Find where the given text appears and provide that cell's center as (X, Y) coordinate. 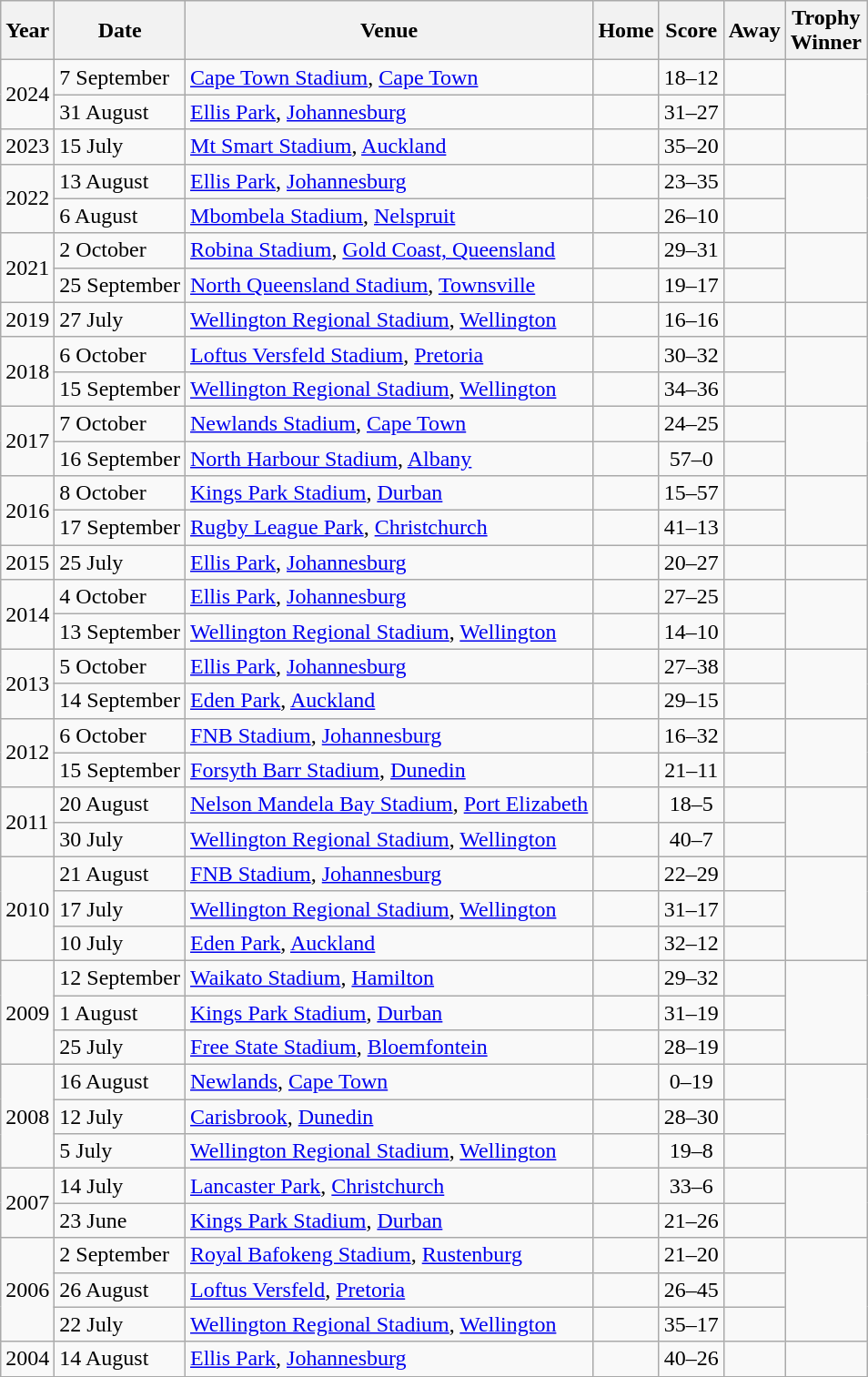
28–30 (691, 1117)
13 September (120, 632)
57–0 (691, 458)
Rugby League Park, Christchurch (389, 528)
27 July (120, 319)
23–35 (691, 181)
2021 (27, 268)
16 September (120, 458)
13 August (120, 181)
Year (27, 31)
14 September (120, 701)
27–38 (691, 666)
Mbombela Stadium, Nelspruit (389, 216)
2013 (27, 683)
40–7 (691, 839)
2 October (120, 250)
30 July (120, 839)
7 October (120, 423)
31–27 (691, 112)
8 October (120, 493)
30–32 (691, 354)
TrophyWinner (826, 31)
14 August (120, 1359)
25 September (120, 285)
35–17 (691, 1324)
2023 (27, 147)
Newlands Stadium, Cape Town (389, 423)
21 August (120, 874)
2016 (27, 511)
35–20 (691, 147)
32–12 (691, 943)
2010 (27, 908)
12 September (120, 977)
Venue (389, 31)
28–19 (691, 1048)
Away (754, 31)
2009 (27, 1012)
18–12 (691, 77)
14 July (120, 1186)
2022 (27, 198)
2017 (27, 440)
4 October (120, 597)
18–5 (691, 805)
Royal Bafokeng Stadium, Rustenburg (389, 1255)
31 August (120, 112)
6 August (120, 216)
2018 (27, 371)
2019 (27, 319)
10 July (120, 943)
North Queensland Stadium, Townsville (389, 285)
19–17 (691, 285)
20–27 (691, 562)
Mt Smart Stadium, Auckland (389, 147)
Score (691, 31)
Newlands, Cape Town (389, 1082)
16–32 (691, 735)
17 September (120, 528)
12 July (120, 1117)
22 July (120, 1324)
29–15 (691, 701)
29–32 (691, 977)
2012 (27, 753)
27–25 (691, 597)
21–11 (691, 770)
5 July (120, 1151)
Carisbrook, Dunedin (389, 1117)
2024 (27, 95)
7 September (120, 77)
31–17 (691, 908)
Free State Stadium, Bloemfontein (389, 1048)
2015 (27, 562)
Cape Town Stadium, Cape Town (389, 77)
Loftus Versfeld, Pretoria (389, 1290)
26 August (120, 1290)
17 July (120, 908)
Nelson Mandela Bay Stadium, Port Elizabeth (389, 805)
2008 (27, 1117)
2 September (120, 1255)
24–25 (691, 423)
Waikato Stadium, Hamilton (389, 977)
23 June (120, 1220)
26–10 (691, 216)
1 August (120, 1013)
2014 (27, 614)
21–20 (691, 1255)
2011 (27, 822)
Loftus Versfeld Stadium, Pretoria (389, 354)
41–13 (691, 528)
2004 (27, 1359)
Home (626, 31)
Forsyth Barr Stadium, Dunedin (389, 770)
33–6 (691, 1186)
15 July (120, 147)
16 August (120, 1082)
14–10 (691, 632)
31–19 (691, 1013)
20 August (120, 805)
North Harbour Stadium, Albany (389, 458)
40–26 (691, 1359)
22–29 (691, 874)
Lancaster Park, Christchurch (389, 1186)
19–8 (691, 1151)
21–26 (691, 1220)
Robina Stadium, Gold Coast, Queensland (389, 250)
2007 (27, 1203)
26–45 (691, 1290)
2006 (27, 1290)
5 October (120, 666)
16–16 (691, 319)
34–36 (691, 389)
0–19 (691, 1082)
Date (120, 31)
15–57 (691, 493)
29–31 (691, 250)
